Return [X, Y] of the center of cell containing provided text 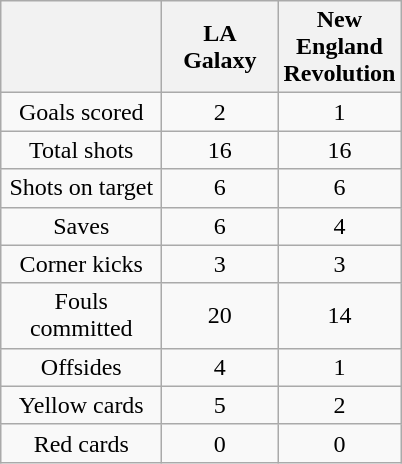
5 [220, 405]
Goals scored [82, 112]
Shots on target [82, 188]
Fouls committed [82, 316]
Saves [82, 226]
New England Revolution [340, 47]
Total shots [82, 150]
Red cards [82, 443]
14 [340, 316]
Corner kicks [82, 264]
20 [220, 316]
Yellow cards [82, 405]
Offsides [82, 367]
LA Galaxy [220, 47]
